Pinpoint the cell where the given text exists, returning its (X, Y) midpoint coordinate. 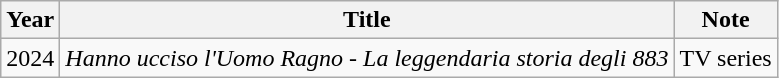
Title (367, 20)
Hanno ucciso l'Uomo Ragno - La leggendaria storia degli 883 (367, 58)
2024 (30, 58)
Note (726, 20)
Year (30, 20)
TV series (726, 58)
